Find where the given text appears and provide that cell's center as [x, y] coordinate. 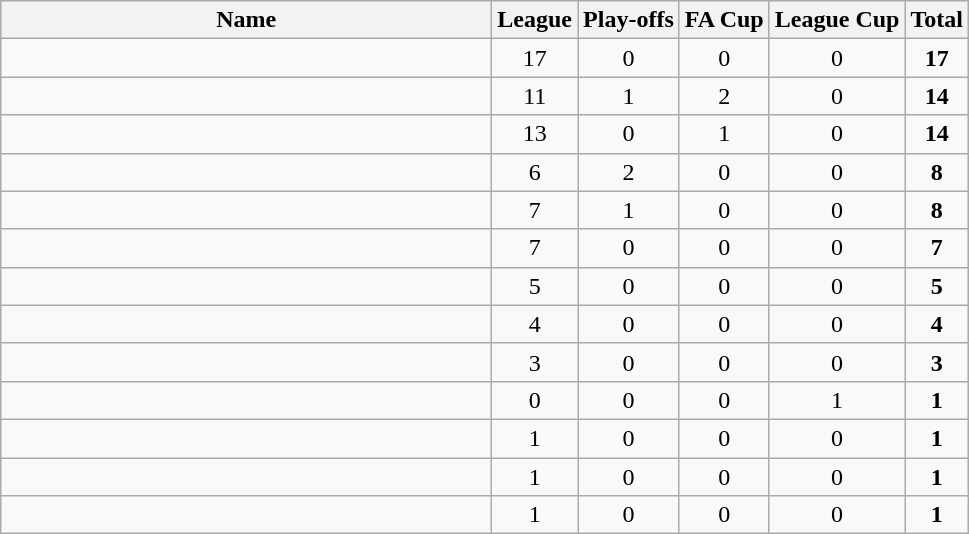
Play-offs [629, 20]
FA Cup [724, 20]
11 [535, 96]
13 [535, 134]
League [535, 20]
Total [937, 20]
Name [246, 20]
League Cup [837, 20]
6 [535, 172]
